Return the [X, Y] coordinate for the center point of the cell that contains the specified text.  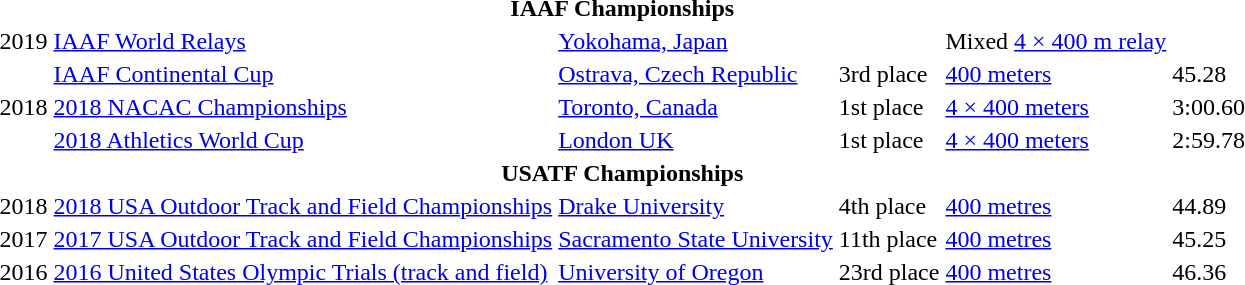
2018 NACAC Championships [303, 107]
2018 USA Outdoor Track and Field Championships [303, 206]
Yokohama, Japan [696, 41]
Sacramento State University [696, 239]
Mixed 4 × 400 m relay [1056, 41]
4th place [889, 206]
Toronto, Canada [696, 107]
Ostrava, Czech Republic [696, 74]
2018 Athletics World Cup [303, 140]
IAAF World Relays [303, 41]
11th place [889, 239]
IAAF Continental Cup [303, 74]
London UK [696, 140]
2017 USA Outdoor Track and Field Championships [303, 239]
3rd place [889, 74]
400 meters [1056, 74]
Drake University [696, 206]
